Detect which cell encompasses the target text, then output its [x, y] center coordinate. 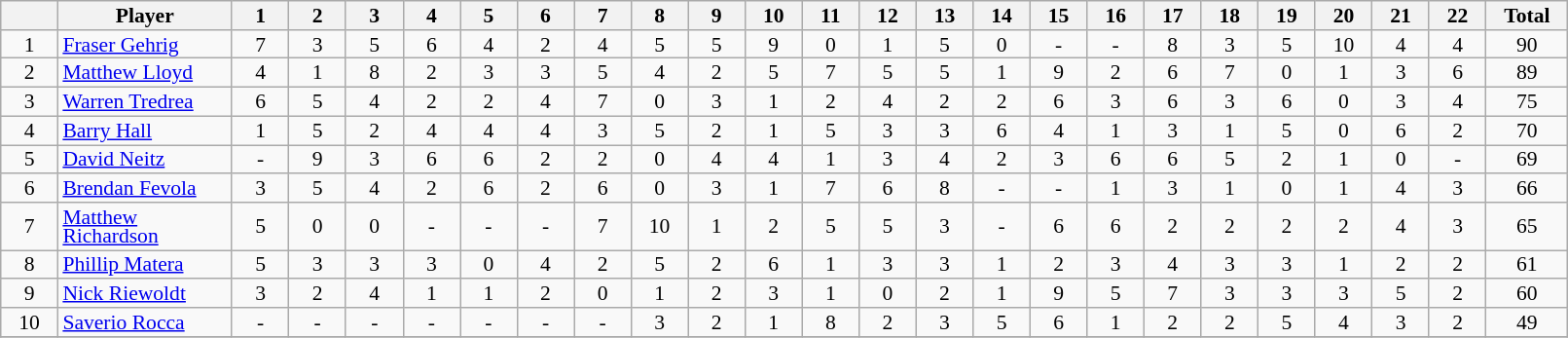
19 [1287, 16]
Fraser Gehrig [144, 45]
90 [1527, 45]
Saverio Rocca [144, 322]
Matthew Richardson [144, 226]
Nick Riewoldt [144, 294]
Brendan Fevola [144, 188]
75 [1527, 102]
60 [1527, 294]
89 [1527, 73]
Matthew Lloyd [144, 73]
Phillip Matera [144, 265]
15 [1059, 16]
17 [1172, 16]
Player [144, 16]
69 [1527, 160]
Barry Hall [144, 131]
66 [1527, 188]
18 [1230, 16]
Total [1527, 16]
16 [1115, 16]
21 [1402, 16]
13 [944, 16]
Warren Tredrea [144, 102]
49 [1527, 322]
12 [888, 16]
David Neitz [144, 160]
11 [831, 16]
70 [1527, 131]
65 [1527, 226]
22 [1458, 16]
20 [1343, 16]
61 [1527, 265]
14 [1003, 16]
